For the text-containing cell, return its midpoint in [X, Y] coordinate format. 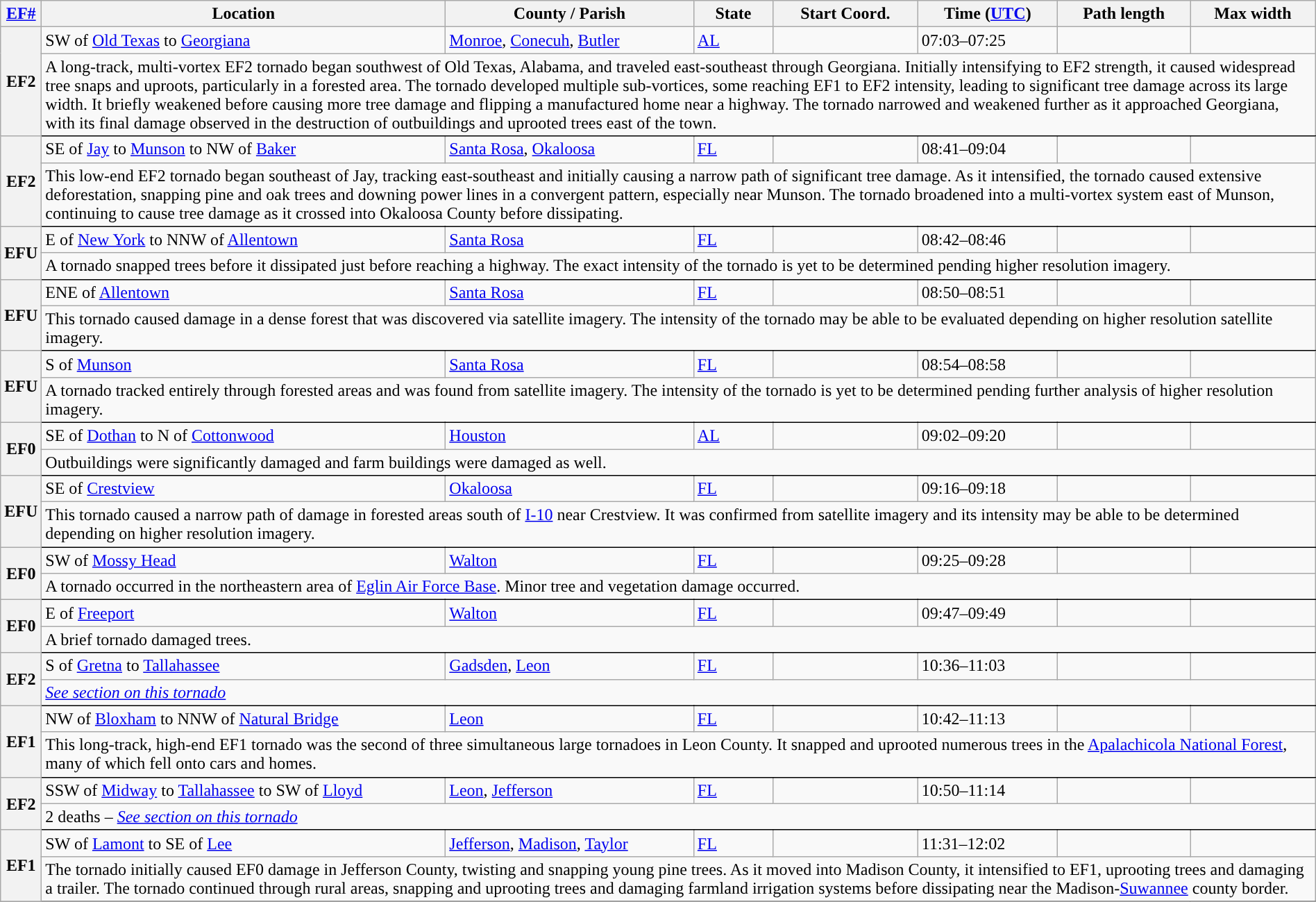
Leon [570, 719]
NW of Bloxham to NNW of Natural Bridge [244, 719]
Monroe, Conecuh, Butler [570, 40]
08:54–08:58 [987, 364]
07:03–07:25 [987, 40]
Max width [1253, 14]
S of Gretna to Tallahassee [244, 666]
09:16–09:18 [987, 489]
Gadsden, Leon [570, 666]
See section on this tornado [679, 692]
A brief tornado damaged trees. [679, 640]
S of Munson [244, 364]
County / Parish [570, 14]
Leon, Jefferson [570, 790]
08:50–08:51 [987, 292]
Jefferson, Madison, Taylor [570, 843]
E of Freeport [244, 613]
08:41–09:04 [987, 149]
Path length [1123, 14]
Santa Rosa, Okaloosa [570, 149]
E of New York to NNW of Allentown [244, 240]
Start Coord. [845, 14]
11:31–12:02 [987, 843]
09:25–09:28 [987, 560]
SSW of Midway to Tallahassee to SW of Lloyd [244, 790]
09:47–09:49 [987, 613]
10:50–11:14 [987, 790]
SW of Mossy Head [244, 560]
SW of Old Texas to Georgiana [244, 40]
08:42–08:46 [987, 240]
Time (UTC) [987, 14]
10:36–11:03 [987, 666]
09:02–09:20 [987, 435]
State [733, 14]
EF# [21, 14]
SE of Dothan to N of Cottonwood [244, 435]
2 deaths – See section on this tornado [679, 817]
Houston [570, 435]
SE of Crestview [244, 489]
Outbuildings were significantly damaged and farm buildings were damaged as well. [679, 462]
SW of Lamont to SE of Lee [244, 843]
10:42–11:13 [987, 719]
Location [244, 14]
Okaloosa [570, 489]
ENE of Allentown [244, 292]
SE of Jay to Munson to NW of Baker [244, 149]
A tornado occurred in the northeastern area of Eglin Air Force Base. Minor tree and vegetation damage occurred. [679, 587]
